Provide the [X, Y] coordinate of the cell's center where the given text is located.  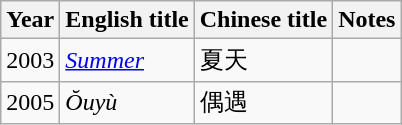
Summer [127, 60]
Chinese title [263, 20]
Ŏuyù [127, 102]
2003 [30, 60]
Notes [367, 20]
Year [30, 20]
2005 [30, 102]
English title [127, 20]
夏天 [263, 60]
偶遇 [263, 102]
